Return the (X, Y) coordinate for the center point of the cell that contains the specified text.  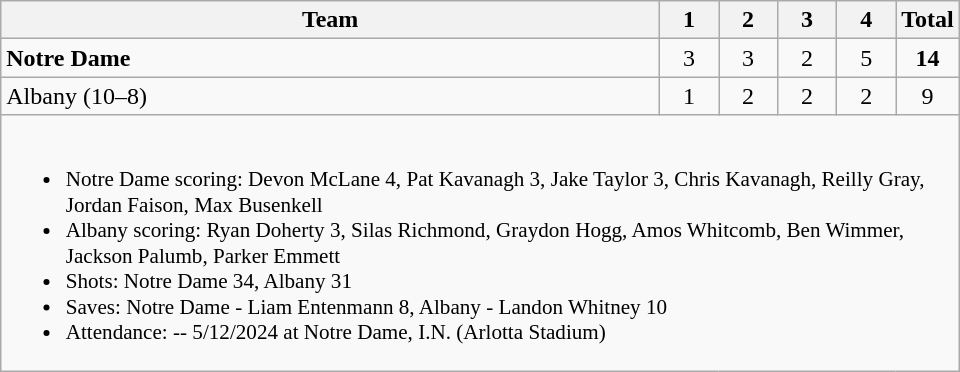
Total (928, 20)
5 (866, 58)
Albany (10–8) (330, 96)
4 (866, 20)
9 (928, 96)
Notre Dame (330, 58)
Team (330, 20)
14 (928, 58)
